Search for the cell housing the specified text and yield its (x, y) center coordinate. 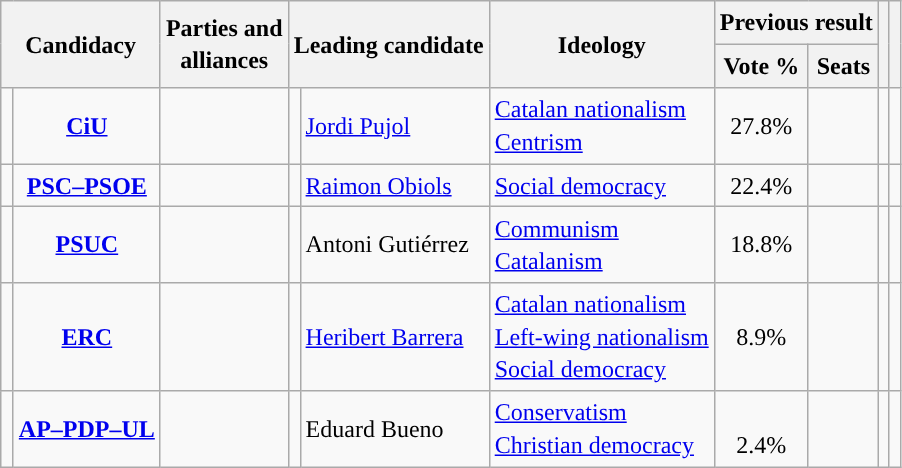
Candidacy (81, 44)
ConservatismChristian democracy (602, 429)
18.8% (761, 245)
Catalan nationalismLeft-wing nationalismSocial democracy (602, 337)
Leading candidate (388, 44)
Seats (843, 66)
Raimon Obiols (394, 186)
8.9% (761, 337)
PSC–PSOE (86, 186)
2.4% (761, 429)
Heribert Barrera (394, 337)
Catalan nationalismCentrism (602, 126)
AP–PDP–UL (86, 429)
27.8% (761, 126)
Parties andalliances (224, 44)
Previous result (796, 22)
Jordi Pujol (394, 126)
CiU (86, 126)
ERC (86, 337)
22.4% (761, 186)
Social democracy (602, 186)
Antoni Gutiérrez (394, 245)
PSUC (86, 245)
Ideology (602, 44)
Vote % (761, 66)
CommunismCatalanism (602, 245)
Eduard Bueno (394, 429)
